Return (X, Y) of the center of cell containing provided text 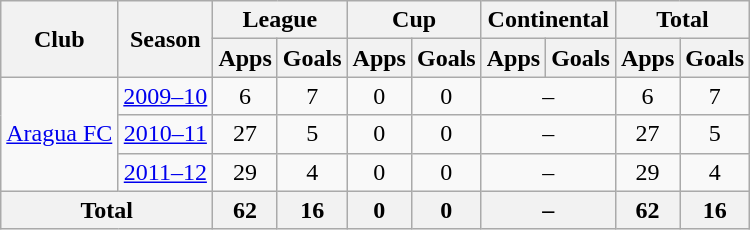
League (280, 20)
Cup (414, 20)
Season (166, 39)
Aragua FC (60, 134)
2011–12 (166, 172)
Club (60, 39)
2009–10 (166, 96)
2010–11 (166, 134)
Continental (548, 20)
